Determine the [X, Y] coordinate at the center of the cell enclosing the given text.  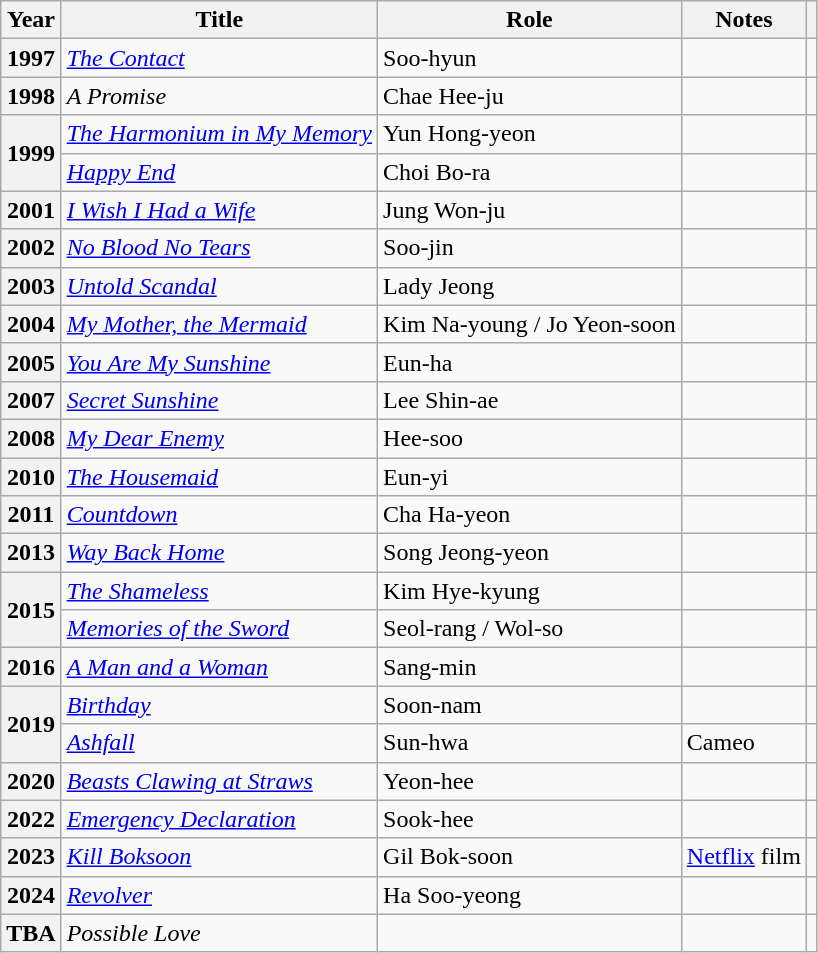
Chae Hee-ju [530, 96]
2015 [31, 610]
Eun-ha [530, 362]
2008 [31, 438]
2005 [31, 362]
Song Jeong-yeon [530, 553]
I Wish I Had a Wife [219, 210]
Secret Sunshine [219, 400]
Seol-rang / Wol-so [530, 629]
2019 [31, 724]
2004 [31, 324]
My Dear Enemy [219, 438]
Year [31, 20]
Sun-hwa [530, 743]
Soo-jin [530, 248]
Gil Bok-soon [530, 857]
The Shameless [219, 591]
Birthday [219, 705]
2002 [31, 248]
Revolver [219, 895]
Soon-nam [530, 705]
1997 [31, 58]
Hee-soo [530, 438]
TBA [31, 933]
Kim Na-young / Jo Yeon-soon [530, 324]
2024 [31, 895]
Kim Hye-kyung [530, 591]
Way Back Home [219, 553]
No Blood No Tears [219, 248]
2011 [31, 515]
Yun Hong-yeon [530, 134]
Countdown [219, 515]
Happy End [219, 172]
Ha Soo-yeong [530, 895]
Lady Jeong [530, 286]
Sang-min [530, 667]
Jung Won-ju [530, 210]
My Mother, the Mermaid [219, 324]
2020 [31, 781]
You Are My Sunshine [219, 362]
Soo-hyun [530, 58]
Ashfall [219, 743]
The Contact [219, 58]
A Man and a Woman [219, 667]
Title [219, 20]
2010 [31, 477]
Sook-hee [530, 819]
1999 [31, 153]
2023 [31, 857]
Lee Shin-ae [530, 400]
Cameo [744, 743]
2013 [31, 553]
Choi Bo-ra [530, 172]
2001 [31, 210]
Cha Ha-yeon [530, 515]
Yeon-hee [530, 781]
Role [530, 20]
The Housemaid [219, 477]
2016 [31, 667]
Beasts Clawing at Straws [219, 781]
Memories of the Sword [219, 629]
2022 [31, 819]
The Harmonium in My Memory [219, 134]
Emergency Declaration [219, 819]
A Promise [219, 96]
Possible Love [219, 933]
1998 [31, 96]
Kill Boksoon [219, 857]
Untold Scandal [219, 286]
Eun-yi [530, 477]
2003 [31, 286]
Notes [744, 20]
Netflix film [744, 857]
2007 [31, 400]
